Determine the (x, y) coordinate at the center of the cell enclosing the given text.  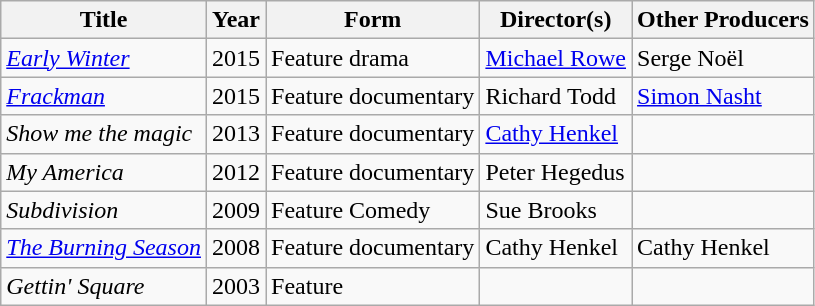
Richard Todd (556, 96)
2012 (236, 172)
Sue Brooks (556, 210)
2013 (236, 134)
Serge Noël (724, 58)
Subdivision (104, 210)
Feature (373, 286)
My America (104, 172)
Show me the magic (104, 134)
2003 (236, 286)
Peter Hegedus (556, 172)
2009 (236, 210)
Michael Rowe (556, 58)
Form (373, 20)
Frackman (104, 96)
Early Winter (104, 58)
Director(s) (556, 20)
2008 (236, 248)
Year (236, 20)
Title (104, 20)
Simon Nasht (724, 96)
Gettin' Square (104, 286)
Feature drama (373, 58)
The Burning Season (104, 248)
Feature Comedy (373, 210)
Other Producers (724, 20)
